Locate the cell with the specified text and output its (X, Y) center coordinate. 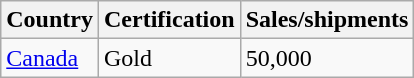
50,000 (327, 58)
Country (50, 20)
Certification (169, 20)
Gold (169, 58)
Sales/shipments (327, 20)
Canada (50, 58)
